Return (x, y) of the center of cell containing provided text 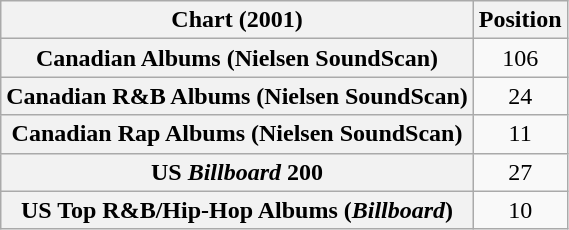
Chart (2001) (238, 20)
11 (520, 134)
US Top R&B/Hip-Hop Albums (Billboard) (238, 210)
10 (520, 210)
US Billboard 200 (238, 172)
24 (520, 96)
Canadian Albums (Nielsen SoundScan) (238, 58)
27 (520, 172)
106 (520, 58)
Canadian R&B Albums (Nielsen SoundScan) (238, 96)
Canadian Rap Albums (Nielsen SoundScan) (238, 134)
Position (520, 20)
